Search for the cell housing the specified text and yield its [x, y] center coordinate. 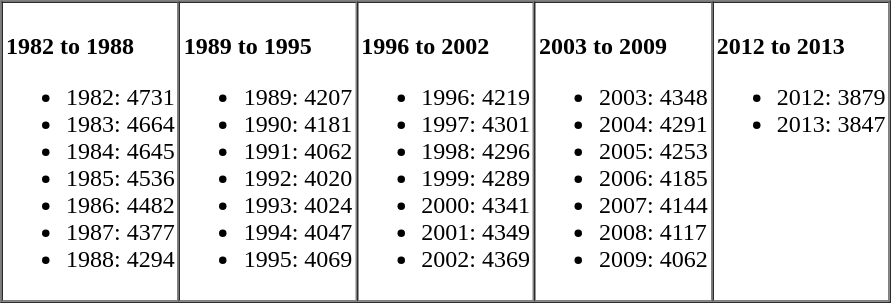
2003 to 20092003: 43482004: 42912005: 42532006: 41852007: 41442008: 41172009: 4062 [624, 152]
1982 to 19881982: 47311983: 46641984: 46451985: 45361986: 44821987: 43771988: 4294 [91, 152]
1989 to 19951989: 42071990: 41811991: 40621992: 40201993: 40241994: 40471995: 4069 [268, 152]
1996 to 20021996: 42191997: 43011998: 42961999: 42892000: 43412001: 43492002: 4369 [446, 152]
2012 to 20132012: 38792013: 3847 [801, 152]
